Capture the cell that displays the provided text and extract its (x, y) central coordinate. 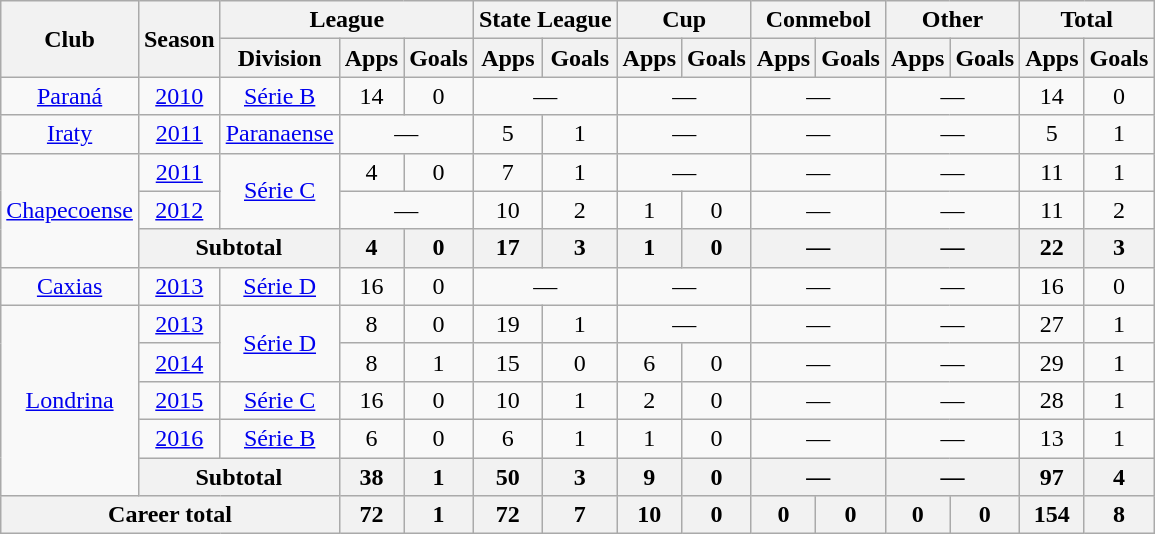
2015 (179, 400)
Other (952, 20)
27 (1052, 324)
154 (1052, 515)
Club (70, 39)
38 (371, 477)
League (346, 20)
2014 (179, 362)
Chapecoense (70, 210)
2012 (179, 210)
2016 (179, 438)
Season (179, 39)
13 (1052, 438)
15 (508, 362)
28 (1052, 400)
Caxias (70, 286)
17 (508, 248)
9 (649, 477)
22 (1052, 248)
State League (545, 20)
Londrina (70, 400)
Conmebol (818, 20)
2010 (179, 96)
Career total (170, 515)
29 (1052, 362)
97 (1052, 477)
Paraná (70, 96)
50 (508, 477)
Cup (684, 20)
Iraty (70, 134)
Paranaense (280, 134)
Division (280, 58)
Total (1087, 20)
19 (508, 324)
